For the text-containing cell, return its midpoint in [x, y] coordinate format. 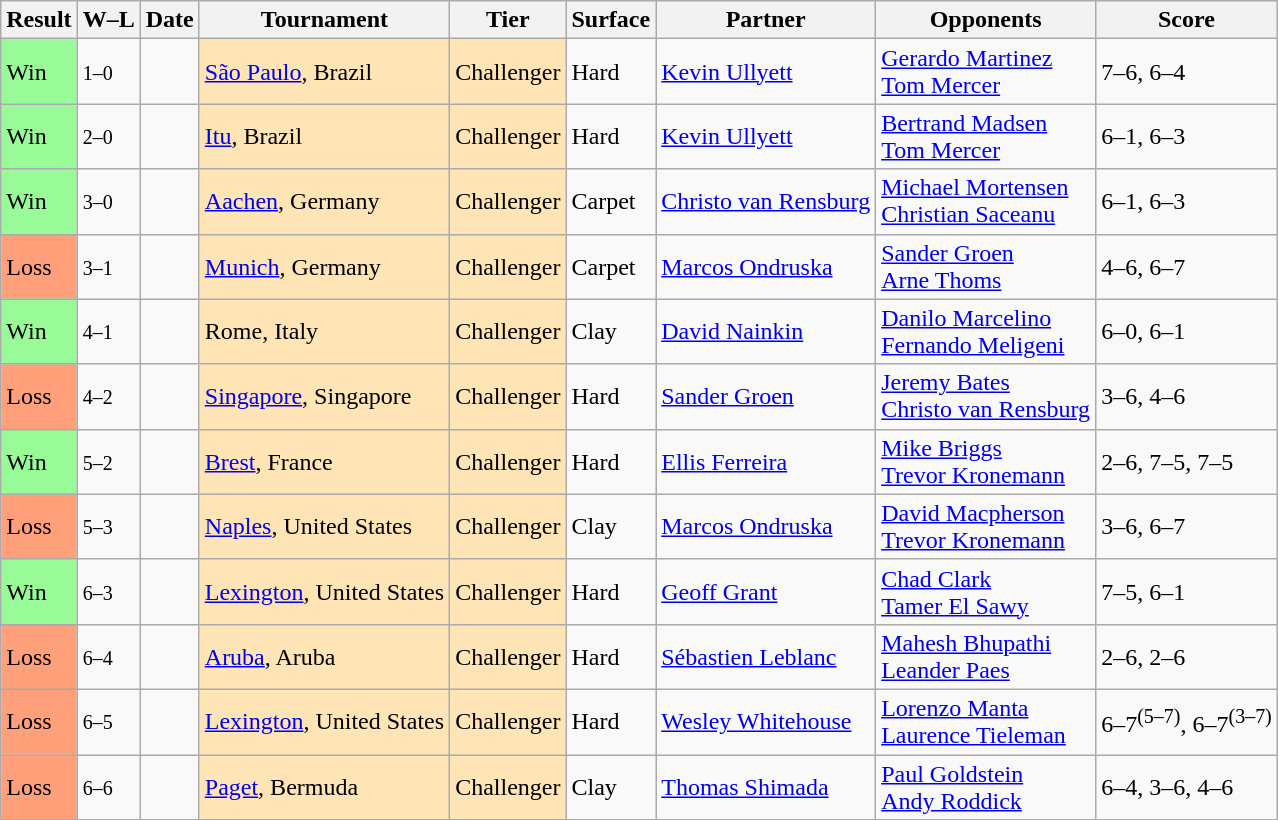
Christo van Rensburg [766, 202]
Sander Groen [766, 396]
7–6, 6–4 [1187, 72]
Wesley Whitehouse [766, 722]
Mahesh Bhupathi Leander Paes [986, 656]
6–7(5–7), 6–7(3–7) [1187, 722]
Munich, Germany [324, 266]
3–1 [108, 266]
David Nainkin [766, 332]
Singapore, Singapore [324, 396]
David Macpherson Trevor Kronemann [986, 526]
6–4, 3–6, 4–6 [1187, 786]
1–0 [108, 72]
Aachen, Germany [324, 202]
Aruba, Aruba [324, 656]
Opponents [986, 20]
Michael Mortensen Christian Saceanu [986, 202]
6–6 [108, 786]
Score [1187, 20]
Chad Clark Tamer El Sawy [986, 592]
Surface [611, 20]
Bertrand Madsen Tom Mercer [986, 136]
3–6, 6–7 [1187, 526]
W–L [108, 20]
Sander Groen Arne Thoms [986, 266]
3–0 [108, 202]
Ellis Ferreira [766, 462]
São Paulo, Brazil [324, 72]
6–5 [108, 722]
Lorenzo Manta Laurence Tieleman [986, 722]
Gerardo Martinez Tom Mercer [986, 72]
2–0 [108, 136]
Sébastien Leblanc [766, 656]
Thomas Shimada [766, 786]
4–2 [108, 396]
5–2 [108, 462]
Itu, Brazil [324, 136]
Rome, Italy [324, 332]
Partner [766, 20]
Geoff Grant [766, 592]
7–5, 6–1 [1187, 592]
Mike Briggs Trevor Kronemann [986, 462]
2–6, 7–5, 7–5 [1187, 462]
Naples, United States [324, 526]
Brest, France [324, 462]
Jeremy Bates Christo van Rensburg [986, 396]
4–1 [108, 332]
Paget, Bermuda [324, 786]
4–6, 6–7 [1187, 266]
Result [39, 20]
Tier [508, 20]
Date [170, 20]
2–6, 2–6 [1187, 656]
Paul Goldstein Andy Roddick [986, 786]
6–4 [108, 656]
6–3 [108, 592]
Tournament [324, 20]
6–0, 6–1 [1187, 332]
Danilo Marcelino Fernando Meligeni [986, 332]
5–3 [108, 526]
3–6, 4–6 [1187, 396]
